Capture the cell that displays the provided text and extract its (X, Y) central coordinate. 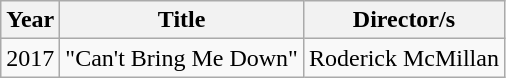
Roderick McMillan (404, 58)
Year (30, 20)
Title (182, 20)
Director/s (404, 20)
2017 (30, 58)
"Can't Bring Me Down" (182, 58)
